Capture the cell that displays the provided text and extract its (x, y) central coordinate. 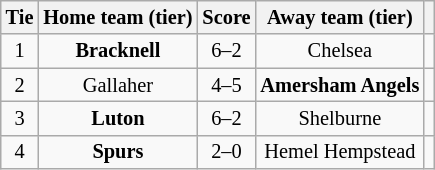
Shelburne (340, 118)
Amersham Angels (340, 85)
Home team (tier) (118, 17)
2–0 (226, 152)
Gallaher (118, 85)
Bracknell (118, 51)
Luton (118, 118)
Away team (tier) (340, 17)
Score (226, 17)
3 (20, 118)
4–5 (226, 85)
Tie (20, 17)
Chelsea (340, 51)
4 (20, 152)
2 (20, 85)
1 (20, 51)
Hemel Hempstead (340, 152)
Spurs (118, 152)
